Determine the (x, y) coordinate at the center of the cell enclosing the given text.  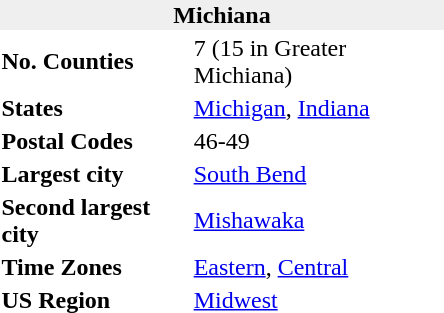
Eastern, Central (318, 267)
No. Counties (94, 62)
Largest city (94, 174)
Second largest city (94, 220)
Time Zones (94, 267)
Mishawaka (318, 220)
South Bend (318, 174)
Michigan, Indiana (318, 108)
States (94, 108)
7 (15 in Greater Michiana) (318, 62)
46-49 (318, 141)
Postal Codes (94, 141)
Michiana (222, 15)
